Determine the [X, Y] coordinate at the center of the cell enclosing the given text.  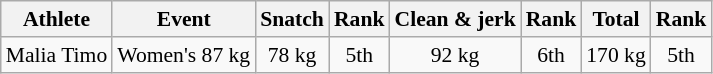
Malia Timo [56, 55]
Total [616, 19]
6th [552, 55]
Athlete [56, 19]
Snatch [292, 19]
170 kg [616, 55]
Clean & jerk [454, 19]
92 kg [454, 55]
Event [184, 19]
78 kg [292, 55]
Women's 87 kg [184, 55]
